For the text-containing cell, return its midpoint in [X, Y] coordinate format. 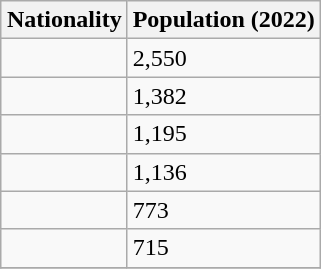
1,382 [224, 96]
Nationality [64, 20]
715 [224, 248]
1,195 [224, 134]
2,550 [224, 58]
773 [224, 210]
Population (2022) [224, 20]
1,136 [224, 172]
